Provide the (x, y) coordinate of the cell's center where the given text is located.  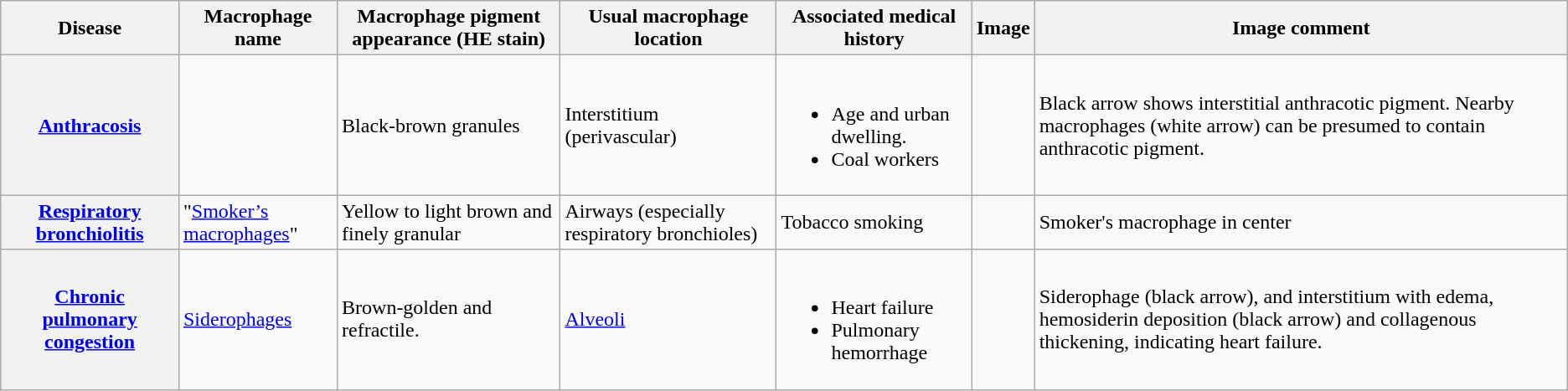
Image comment (1301, 28)
Smoker's macrophage in center (1301, 223)
Associated medical history (874, 28)
Image (1003, 28)
Siderophage (black arrow), and interstitium with edema, hemosiderin deposition (black arrow) and collagenous thickening, indicating heart failure. (1301, 320)
"Smoker’s macrophages" (258, 223)
Airways (especially respiratory bronchioles) (668, 223)
Alveoli (668, 320)
Yellow to light brown and finely granular (449, 223)
Usual macrophage location (668, 28)
Brown-golden and refractile. (449, 320)
Siderophages (258, 320)
Age and urban dwelling.Coal workers (874, 126)
Macrophage pigment appearance (HE stain) (449, 28)
Heart failurePulmonary hemorrhage (874, 320)
Interstitium (perivascular) (668, 126)
Macrophage name (258, 28)
Chronic pulmonary congestion (90, 320)
Respiratory bronchiolitis (90, 223)
Disease (90, 28)
Anthracosis (90, 126)
Black-brown granules (449, 126)
Tobacco smoking (874, 223)
Black arrow shows interstitial anthracotic pigment. Nearby macrophages (white arrow) can be presumed to contain anthracotic pigment. (1301, 126)
